Find where the given text appears and provide that cell's center as (X, Y) coordinate. 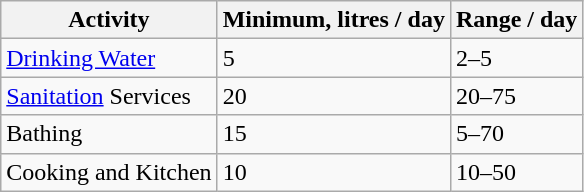
20 (334, 96)
10–50 (516, 172)
Bathing (109, 134)
15 (334, 134)
2–5 (516, 58)
10 (334, 172)
20–75 (516, 96)
Cooking and Kitchen (109, 172)
Range / day (516, 20)
Drinking Water (109, 58)
Activity (109, 20)
Sanitation Services (109, 96)
5 (334, 58)
5–70 (516, 134)
Minimum, litres / day (334, 20)
